Output the [x, y] coordinate of the center of the cell containing the given text.  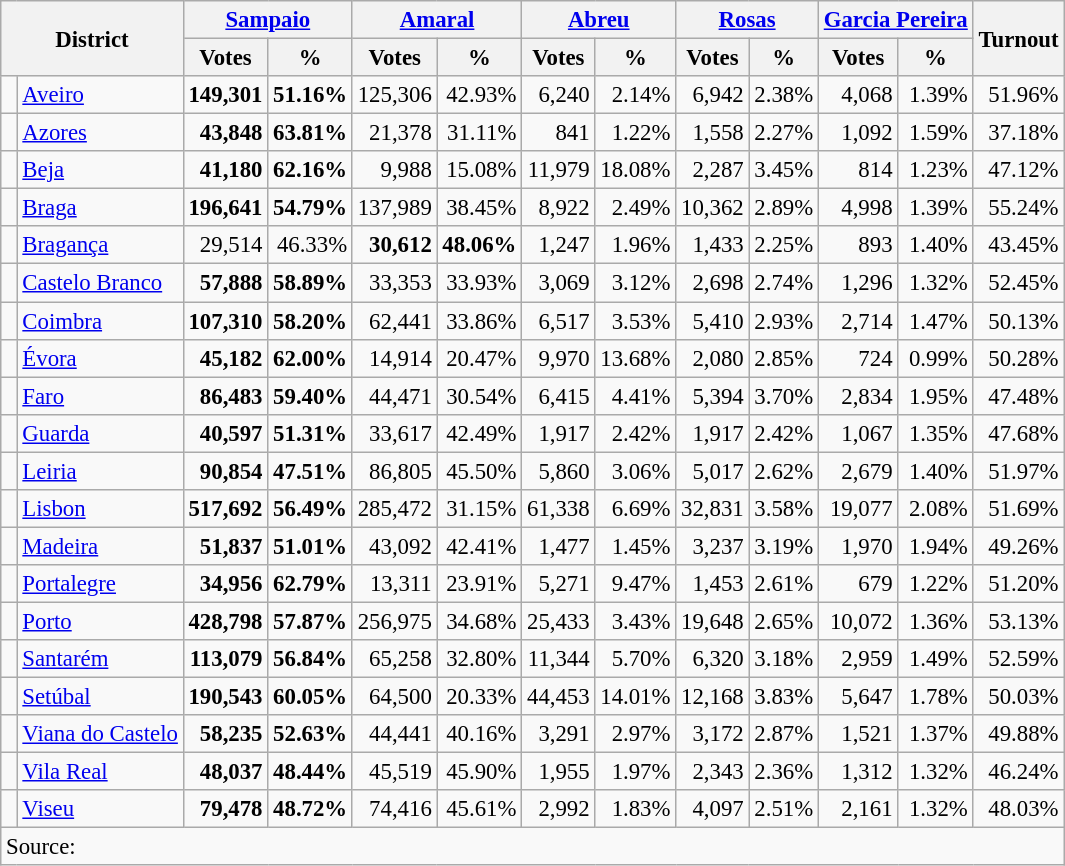
Source: [532, 847]
190,543 [226, 697]
58,235 [226, 734]
Azores [100, 133]
48.72% [310, 809]
113,079 [226, 659]
1.97% [636, 772]
125,306 [394, 95]
428,798 [226, 621]
2.14% [636, 95]
43,848 [226, 133]
5.70% [636, 659]
893 [858, 245]
62.16% [310, 170]
52.63% [310, 734]
4.41% [636, 396]
45.50% [480, 471]
45,182 [226, 358]
1,296 [858, 283]
1.83% [636, 809]
Coimbra [100, 321]
9,988 [394, 170]
2.65% [784, 621]
1.35% [936, 433]
1,970 [858, 546]
8,922 [558, 208]
Turnout [1018, 38]
34,956 [226, 584]
29,514 [226, 245]
48.06% [480, 245]
50.13% [1018, 321]
Rosas [748, 20]
21,378 [394, 133]
District [92, 38]
86,483 [226, 396]
23.91% [480, 584]
2.93% [784, 321]
1,558 [712, 133]
3,069 [558, 283]
1,433 [712, 245]
48.03% [1018, 809]
2,698 [712, 283]
6,240 [558, 95]
60.05% [310, 697]
Abreu [599, 20]
Viana do Castelo [100, 734]
814 [858, 170]
2,080 [712, 358]
517,692 [226, 509]
54.79% [310, 208]
13.68% [636, 358]
41,180 [226, 170]
56.84% [310, 659]
46.24% [1018, 772]
51,837 [226, 546]
15.08% [480, 170]
40.16% [480, 734]
11,344 [558, 659]
30.54% [480, 396]
6,517 [558, 321]
51.96% [1018, 95]
53.13% [1018, 621]
64,500 [394, 697]
1,247 [558, 245]
47.51% [310, 471]
4,998 [858, 208]
55.24% [1018, 208]
3.45% [784, 170]
1,453 [712, 584]
33.93% [480, 283]
20.47% [480, 358]
3.19% [784, 546]
2.25% [784, 245]
Lisbon [100, 509]
44,441 [394, 734]
1.78% [936, 697]
37.18% [1018, 133]
2.89% [784, 208]
10,072 [858, 621]
32.80% [480, 659]
42.41% [480, 546]
44,453 [558, 697]
1.37% [936, 734]
33,353 [394, 283]
3,291 [558, 734]
2,161 [858, 809]
2,992 [558, 809]
51.69% [1018, 509]
2,834 [858, 396]
5,017 [712, 471]
2.61% [784, 584]
42.49% [480, 433]
3.12% [636, 283]
Sampaio [268, 20]
Beja [100, 170]
57.87% [310, 621]
1.36% [936, 621]
65,258 [394, 659]
679 [858, 584]
3,172 [712, 734]
1,521 [858, 734]
2.49% [636, 208]
Santarém [100, 659]
25,433 [558, 621]
58.20% [310, 321]
2.87% [784, 734]
52.59% [1018, 659]
3.06% [636, 471]
51.01% [310, 546]
62.00% [310, 358]
2.36% [784, 772]
47.68% [1018, 433]
107,310 [226, 321]
1,067 [858, 433]
Faro [100, 396]
48,037 [226, 772]
51.31% [310, 433]
196,641 [226, 208]
3.43% [636, 621]
2.51% [784, 809]
137,989 [394, 208]
Madeira [100, 546]
74,416 [394, 809]
45.90% [480, 772]
Braga [100, 208]
2.97% [636, 734]
57,888 [226, 283]
149,301 [226, 95]
3.18% [784, 659]
20.33% [480, 697]
33,617 [394, 433]
47.12% [1018, 170]
10,362 [712, 208]
58.89% [310, 283]
Amaral [436, 20]
31.11% [480, 133]
Portalegre [100, 584]
46.33% [310, 245]
50.28% [1018, 358]
9,970 [558, 358]
Viseu [100, 809]
841 [558, 133]
3,237 [712, 546]
52.45% [1018, 283]
9.47% [636, 584]
2,287 [712, 170]
47.48% [1018, 396]
6,942 [712, 95]
2,959 [858, 659]
50.03% [1018, 697]
2.38% [784, 95]
Vila Real [100, 772]
1,312 [858, 772]
2.85% [784, 358]
Évora [100, 358]
3.83% [784, 697]
51.97% [1018, 471]
49.26% [1018, 546]
2.08% [936, 509]
1.95% [936, 396]
285,472 [394, 509]
1.23% [936, 170]
1,955 [558, 772]
79,478 [226, 809]
19,077 [858, 509]
42.93% [480, 95]
1.49% [936, 659]
Castelo Branco [100, 283]
59.40% [310, 396]
49.88% [1018, 734]
Setúbal [100, 697]
62,441 [394, 321]
1.94% [936, 546]
1.96% [636, 245]
38.45% [480, 208]
56.49% [310, 509]
61,338 [558, 509]
12,168 [712, 697]
Garcia Pereira [896, 20]
2,714 [858, 321]
34.68% [480, 621]
45,519 [394, 772]
6.69% [636, 509]
724 [858, 358]
5,410 [712, 321]
2.27% [784, 133]
43,092 [394, 546]
2.74% [784, 283]
6,415 [558, 396]
5,394 [712, 396]
63.81% [310, 133]
19,648 [712, 621]
6,320 [712, 659]
11,979 [558, 170]
1,477 [558, 546]
5,860 [558, 471]
86,805 [394, 471]
13,311 [394, 584]
256,975 [394, 621]
1.59% [936, 133]
Guarda [100, 433]
2.62% [784, 471]
0.99% [936, 358]
31.15% [480, 509]
4,097 [712, 809]
1,092 [858, 133]
Aveiro [100, 95]
43.45% [1018, 245]
33.86% [480, 321]
Leiria [100, 471]
51.16% [310, 95]
3.70% [784, 396]
Bragança [100, 245]
1.47% [936, 321]
14,914 [394, 358]
2,343 [712, 772]
32,831 [712, 509]
3.58% [784, 509]
2,679 [858, 471]
4,068 [858, 95]
3.53% [636, 321]
40,597 [226, 433]
30,612 [394, 245]
18.08% [636, 170]
90,854 [226, 471]
5,271 [558, 584]
45.61% [480, 809]
1.45% [636, 546]
Porto [100, 621]
14.01% [636, 697]
5,647 [858, 697]
62.79% [310, 584]
51.20% [1018, 584]
48.44% [310, 772]
44,471 [394, 396]
